Provide the [x, y] coordinate of the cell's center where the given text is located.  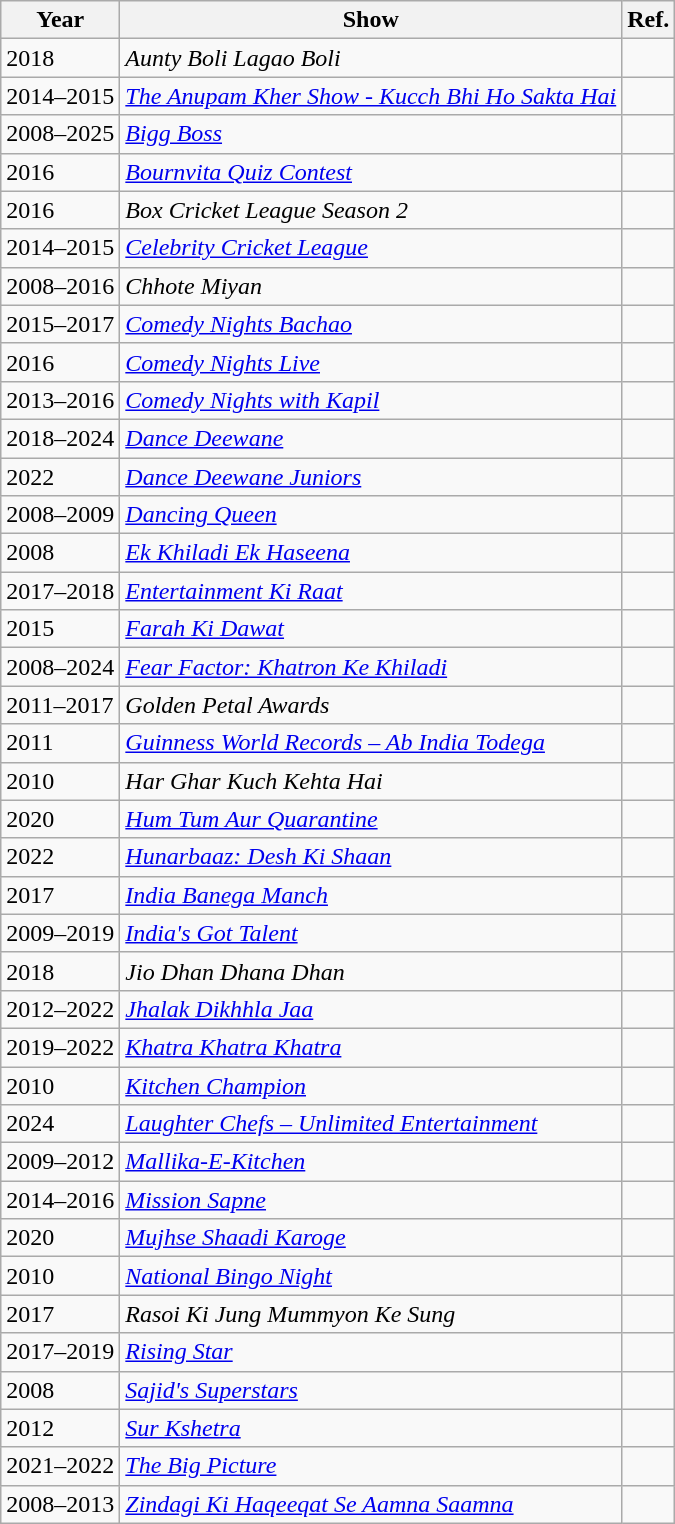
Rising Star [371, 1352]
Ek Khiladi Ek Haseena [371, 553]
Bournvita Quiz Contest [371, 172]
Comedy Nights Bachao [371, 324]
Laughter Chefs – Unlimited Entertainment [371, 1124]
The Big Picture [371, 1466]
India's Got Talent [371, 933]
Dancing Queen [371, 515]
Aunty Boli Lagao Boli [371, 58]
2012 [60, 1428]
Rasoi Ki Jung Mummyon Ke Sung [371, 1314]
Show [371, 20]
Hunarbaaz: Desh Ki Shaan [371, 857]
Sur Kshetra [371, 1428]
India Banega Manch [371, 895]
Bigg Boss [371, 134]
2008–2025 [60, 134]
Chhote Miyan [371, 286]
Comedy Nights Live [371, 362]
2009–2012 [60, 1162]
Year [60, 20]
2008–2024 [60, 667]
2011 [60, 743]
Kitchen Champion [371, 1085]
Guinness World Records – Ab India Todega [371, 743]
2017–2019 [60, 1352]
Mission Sapne [371, 1200]
2009–2019 [60, 933]
Khatra Khatra Khatra [371, 1047]
Mujhse Shaadi Karoge [371, 1238]
Hum Tum Aur Quarantine [371, 819]
Comedy Nights with Kapil [371, 400]
Golden Petal Awards [371, 705]
2008–2016 [60, 286]
Box Cricket League Season 2 [371, 210]
Farah Ki Dawat [371, 629]
Zindagi Ki Haqeeqat Se Aamna Saamna [371, 1504]
2018–2024 [60, 438]
Mallika-E-Kitchen [371, 1162]
2024 [60, 1124]
2015–2017 [60, 324]
2019–2022 [60, 1047]
2014–2016 [60, 1200]
2013–2016 [60, 400]
2008–2013 [60, 1504]
Ref. [648, 20]
2017–2018 [60, 591]
Jhalak Dikhhla Jaa [371, 1009]
The Anupam Kher Show - Kucch Bhi Ho Sakta Hai [371, 96]
2021–2022 [60, 1466]
Celebrity Cricket League [371, 248]
Dance Deewane Juniors [371, 477]
2015 [60, 629]
National Bingo Night [371, 1276]
Fear Factor: Khatron Ke Khiladi [371, 667]
Har Ghar Kuch Kehta Hai [371, 781]
2008–2009 [60, 515]
Sajid's Superstars [371, 1390]
2011–2017 [60, 705]
Dance Deewane [371, 438]
Entertainment Ki Raat [371, 591]
2012–2022 [60, 1009]
Jio Dhan Dhana Dhan [371, 971]
